Determine the (X, Y) coordinate at the center of the cell enclosing the given text.  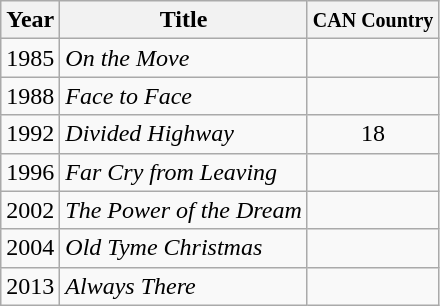
1985 (30, 58)
Old Tyme Christmas (184, 248)
Year (30, 20)
On the Move (184, 58)
Always There (184, 286)
2004 (30, 248)
CAN Country (373, 20)
1988 (30, 96)
2002 (30, 210)
Divided Highway (184, 134)
Far Cry from Leaving (184, 172)
18 (373, 134)
Title (184, 20)
The Power of the Dream (184, 210)
2013 (30, 286)
1996 (30, 172)
1992 (30, 134)
Face to Face (184, 96)
